Capture the cell that displays the provided text and extract its [x, y] central coordinate. 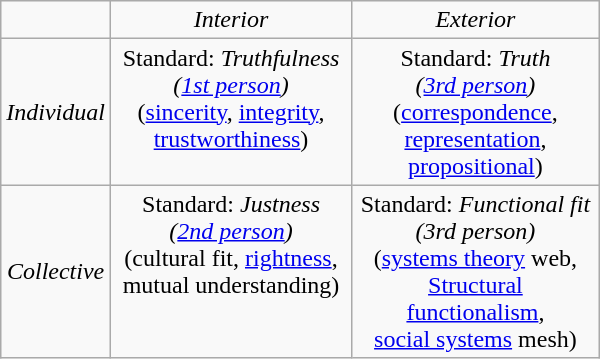
Standard: Functional fit(3rd person)(systems theory web,Structural functionalism,social systems mesh) [476, 272]
Standard: Truthfulness(1st person)(sincerity, integrity, trustworthiness) [230, 112]
Interior [230, 20]
Standard: Justness(2nd person)(cultural fit, rightness,mutual understanding) [230, 272]
Standard: Truth(3rd person)(correspondence,representation, propositional) [476, 112]
Individual [56, 112]
Collective [56, 272]
Exterior [476, 20]
